Return (x, y) of the center of cell containing provided text 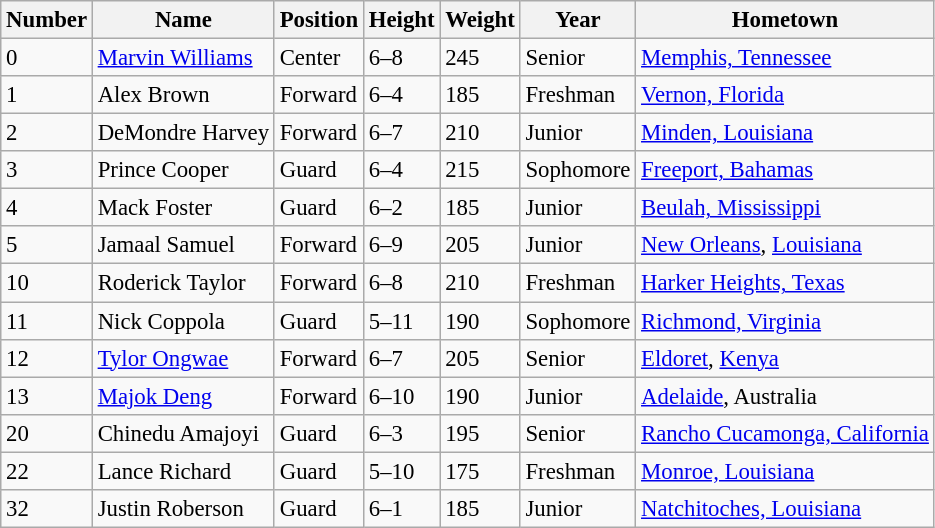
Year (578, 20)
6–1 (401, 509)
Center (318, 58)
12 (47, 358)
13 (47, 396)
Marvin Williams (183, 58)
6–9 (401, 245)
Rancho Cucamonga, California (785, 433)
5–10 (401, 471)
Hometown (785, 20)
Harker Heights, Texas (785, 283)
1 (47, 95)
Memphis, Tennessee (785, 58)
4 (47, 208)
175 (480, 471)
Prince Cooper (183, 170)
Mack Foster (183, 208)
32 (47, 509)
Lance Richard (183, 471)
Natchitoches, Louisiana (785, 509)
Jamaal Samuel (183, 245)
215 (480, 170)
Richmond, Virginia (785, 321)
Height (401, 20)
Vernon, Florida (785, 95)
Adelaide, Australia (785, 396)
Roderick Taylor (183, 283)
5 (47, 245)
Monroe, Louisiana (785, 471)
6–10 (401, 396)
Number (47, 20)
Weight (480, 20)
6–2 (401, 208)
10 (47, 283)
Name (183, 20)
Minden, Louisiana (785, 133)
DeMondre Harvey (183, 133)
2 (47, 133)
Beulah, Mississippi (785, 208)
11 (47, 321)
5–11 (401, 321)
22 (47, 471)
Position (318, 20)
3 (47, 170)
245 (480, 58)
6–3 (401, 433)
Eldoret, Kenya (785, 358)
Alex Brown (183, 95)
Tylor Ongwae (183, 358)
Chinedu Amajoyi (183, 433)
Nick Coppola (183, 321)
20 (47, 433)
Majok Deng (183, 396)
Justin Roberson (183, 509)
New Orleans, Louisiana (785, 245)
Freeport, Bahamas (785, 170)
0 (47, 58)
195 (480, 433)
